Identify which cell holds the provided text, then report its (x, y) central coordinate. 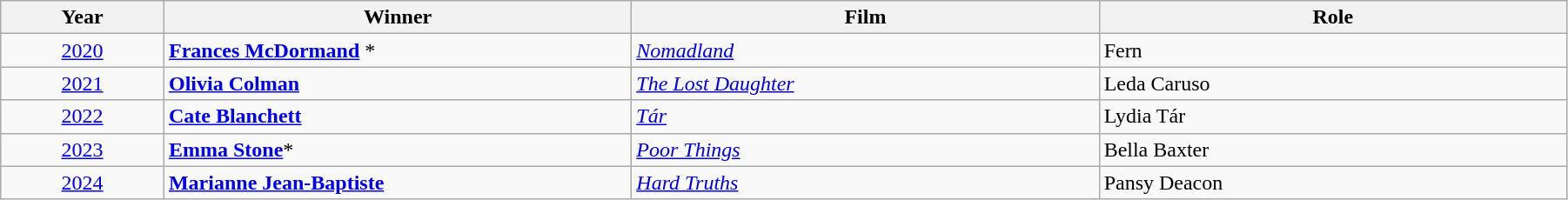
The Lost Daughter (865, 83)
Film (865, 17)
Olivia Colman (397, 83)
Poor Things (865, 150)
Emma Stone* (397, 150)
2020 (83, 50)
Lydia Tár (1333, 117)
Tár (865, 117)
Leda Caruso (1333, 83)
Hard Truths (865, 183)
Nomadland (865, 50)
2023 (83, 150)
2024 (83, 183)
2022 (83, 117)
Bella Baxter (1333, 150)
Cate Blanchett (397, 117)
Fern (1333, 50)
2021 (83, 83)
Marianne Jean-Baptiste (397, 183)
Pansy Deacon (1333, 183)
Frances McDormand * (397, 50)
Year (83, 17)
Role (1333, 17)
Winner (397, 17)
